For the text-containing cell, return its midpoint in (X, Y) coordinate format. 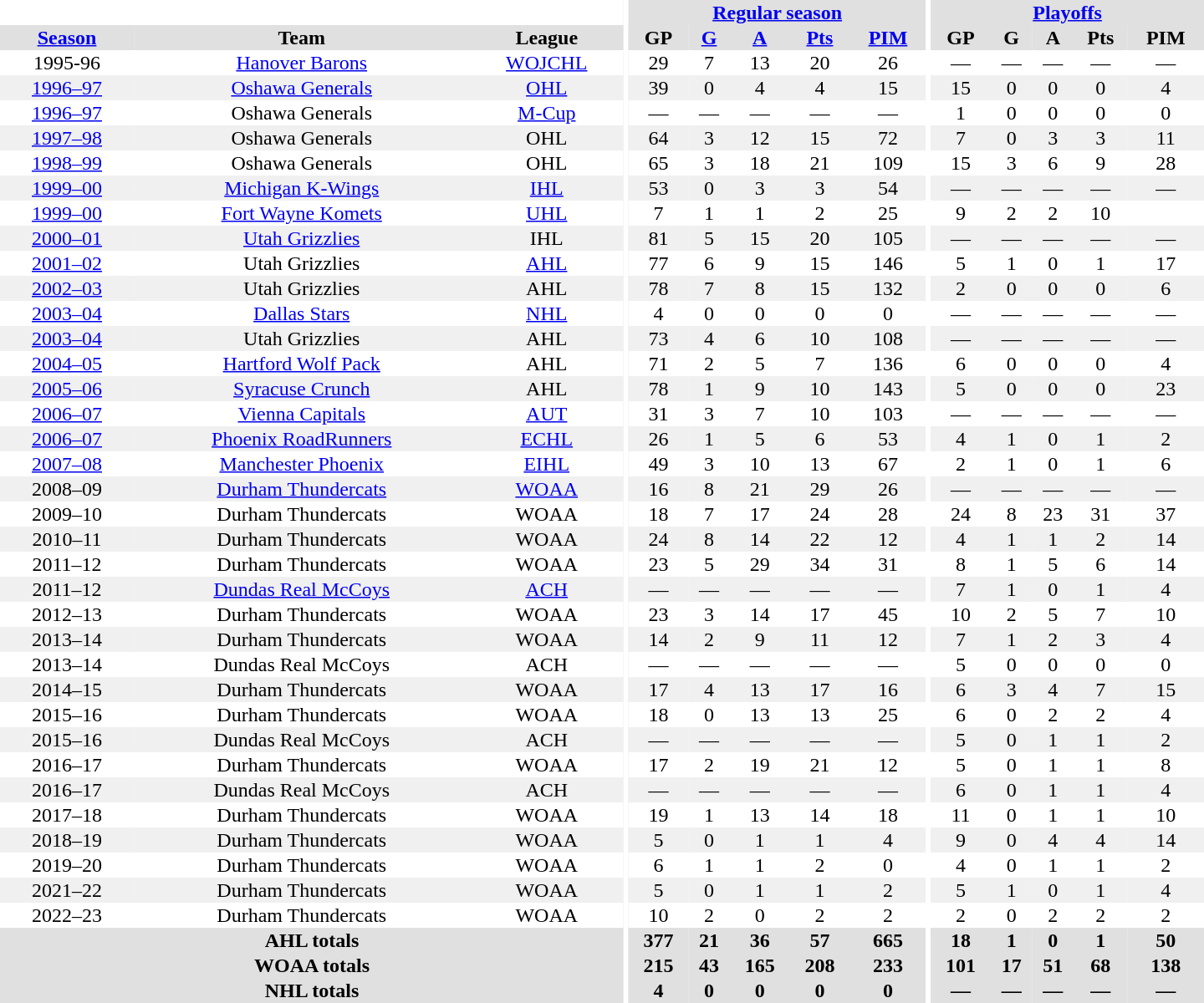
Michigan K-Wings (302, 188)
2009–10 (67, 514)
215 (659, 965)
Hartford Wolf Pack (302, 364)
146 (888, 263)
2010–11 (67, 539)
NHL (547, 313)
57 (820, 940)
WOJCHL (547, 63)
36 (760, 940)
2021–22 (67, 890)
2017–18 (67, 815)
233 (888, 965)
138 (1166, 965)
2012–13 (67, 614)
377 (659, 940)
Manchester Phoenix (302, 464)
WOAA totals (312, 965)
2004–05 (67, 364)
73 (659, 339)
81 (659, 238)
EIHL (547, 464)
105 (888, 238)
143 (888, 389)
Syracuse Crunch (302, 389)
Playoffs (1067, 13)
39 (659, 88)
2019–20 (67, 865)
2005–06 (67, 389)
37 (1166, 514)
2000–01 (67, 238)
Season (67, 38)
1997–98 (67, 138)
34 (820, 564)
Fort Wayne Komets (302, 213)
Vienna Capitals (302, 414)
Team (302, 38)
49 (659, 464)
51 (1053, 965)
2001–02 (67, 263)
165 (760, 965)
2008–09 (67, 489)
NHL totals (312, 990)
2007–08 (67, 464)
M-Cup (547, 113)
68 (1100, 965)
101 (961, 965)
109 (888, 163)
132 (888, 288)
2002–03 (67, 288)
UHL (547, 213)
1995-96 (67, 63)
Hanover Barons (302, 63)
2022–23 (67, 915)
77 (659, 263)
1998–99 (67, 163)
2014–15 (67, 690)
43 (709, 965)
League (547, 38)
50 (1166, 940)
103 (888, 414)
665 (888, 940)
AUT (547, 414)
Dallas Stars (302, 313)
AHL totals (312, 940)
22 (820, 539)
136 (888, 364)
67 (888, 464)
71 (659, 364)
45 (888, 614)
208 (820, 965)
54 (888, 188)
ECHL (547, 439)
2018–19 (67, 840)
108 (888, 339)
Phoenix RoadRunners (302, 439)
65 (659, 163)
64 (659, 138)
Regular season (778, 13)
72 (888, 138)
